Detect which cell encompasses the target text, then output its [X, Y] center coordinate. 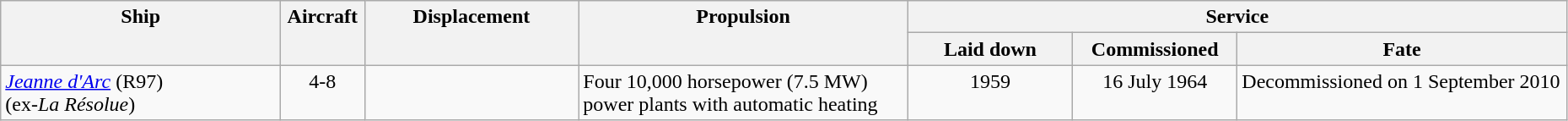
Commissioned [1156, 49]
Aircraft [322, 33]
16 July 1964 [1156, 93]
Four 10,000 horsepower (7.5 MW) power plants with automatic heating [743, 93]
Jeanne d'Arc (R97)(ex-La Résolue) [141, 93]
Ship [141, 33]
Propulsion [743, 33]
Service [1237, 17]
Laid down [990, 49]
1959 [990, 93]
Decommissioned on 1 September 2010 [1402, 93]
Fate [1402, 49]
Displacement [471, 33]
4-8 [322, 93]
